Determine the [x, y] coordinate at the center of the cell enclosing the given text.  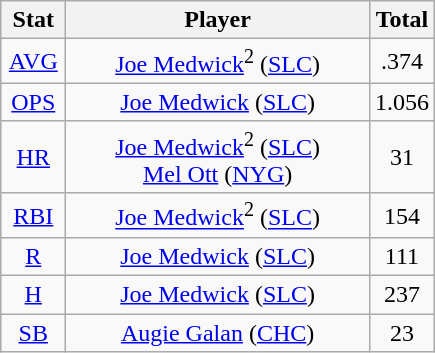
23 [402, 333]
Total [402, 20]
31 [402, 157]
Augie Galan (CHC) [218, 333]
.374 [402, 62]
SB [34, 333]
1.056 [402, 102]
237 [402, 295]
Player [218, 20]
111 [402, 257]
Joe Medwick2 (SLC)Mel Ott (NYG) [218, 157]
AVG [34, 62]
HR [34, 157]
RBI [34, 216]
Stat [34, 20]
OPS [34, 102]
154 [402, 216]
R [34, 257]
H [34, 295]
